Search for the cell housing the specified text and yield its (x, y) center coordinate. 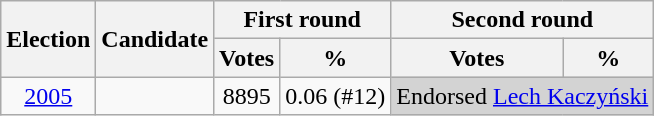
2005 (48, 96)
First round (302, 20)
0.06 (#12) (336, 96)
Candidate (155, 39)
8895 (247, 96)
Election (48, 39)
Second round (522, 20)
Endorsed Lech Kaczyński (522, 96)
